From the cell containing the given text, extract its center point as [x, y] coordinate. 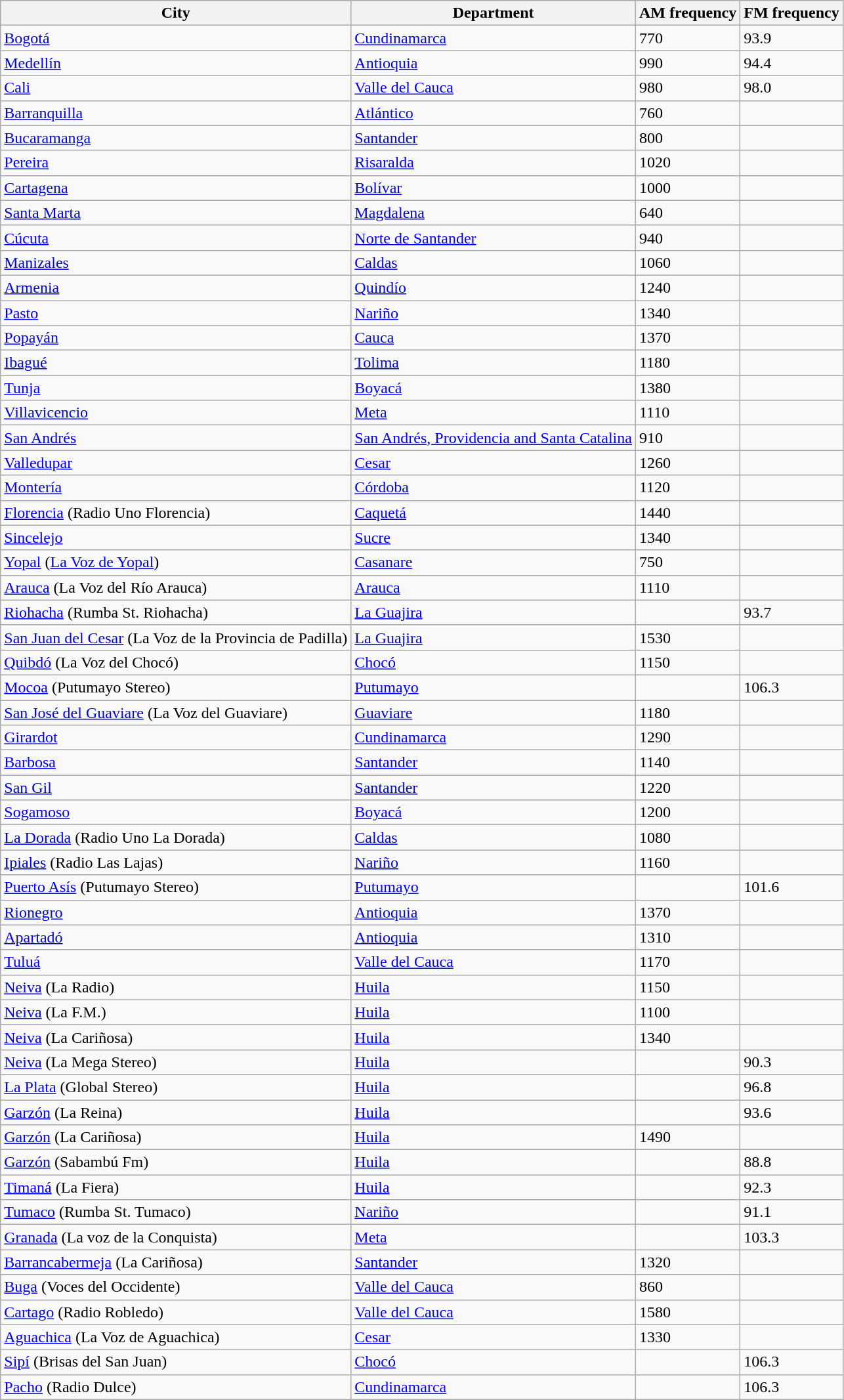
88.8 [791, 1162]
Valledupar [176, 463]
990 [688, 63]
1060 [688, 263]
Barbosa [176, 763]
1310 [688, 937]
770 [688, 38]
800 [688, 138]
Neiva (La Mega Stereo) [176, 1062]
Magdalena [494, 213]
Bucaramanga [176, 138]
Neiva (La Radio) [176, 987]
1100 [688, 1012]
Department [494, 13]
La Plata (Global Stereo) [176, 1087]
Pasto [176, 313]
1080 [688, 838]
Córdoba [494, 488]
Cúcuta [176, 238]
Popayán [176, 338]
Yopal (La Voz de Yopal) [176, 562]
1200 [688, 813]
1120 [688, 488]
Norte de Santander [494, 238]
1170 [688, 962]
Rionegro [176, 912]
Pacho (Radio Dulce) [176, 1387]
Cartagena [176, 188]
Sipí (Brisas del San Juan) [176, 1362]
Risaralda [494, 163]
Riohacha (Rumba St. Riohacha) [176, 612]
Barrancabermeja (La Cariñosa) [176, 1262]
Quibdó (La Voz del Chocó) [176, 662]
940 [688, 238]
92.3 [791, 1187]
1220 [688, 788]
1330 [688, 1337]
Manizales [176, 263]
Tolima [494, 363]
93.7 [791, 612]
1260 [688, 463]
Sincelejo [176, 538]
980 [688, 88]
910 [688, 438]
760 [688, 113]
Tuluá [176, 962]
Aguachica (La Voz de Aguachica) [176, 1337]
La Dorada (Radio Uno La Dorada) [176, 838]
Caquetá [494, 513]
Cartago (Radio Robledo) [176, 1312]
Bogotá [176, 38]
Apartadó [176, 937]
1440 [688, 513]
San Gil [176, 788]
103.3 [791, 1237]
San Juan del Cesar (La Voz de la Provincia de Padilla) [176, 637]
Neiva (La F.M.) [176, 1012]
Ipiales (Radio Las Lajas) [176, 862]
Tumaco (Rumba St. Tumaco) [176, 1212]
Buga (Voces del Occidente) [176, 1287]
94.4 [791, 63]
Girardot [176, 738]
City [176, 13]
1160 [688, 862]
750 [688, 562]
101.6 [791, 887]
Garzón (Sabambú Fm) [176, 1162]
1140 [688, 763]
Arauca [494, 587]
Ibagué [176, 363]
Timaná (La Fiera) [176, 1187]
Casanare [494, 562]
1240 [688, 287]
1290 [688, 738]
Garzón (La Cariñosa) [176, 1137]
Sogamoso [176, 813]
Atlántico [494, 113]
93.6 [791, 1113]
Villavicencio [176, 413]
FM frequency [791, 13]
91.1 [791, 1212]
90.3 [791, 1062]
1490 [688, 1137]
1020 [688, 163]
AM frequency [688, 13]
San José del Guaviare (La Voz del Guaviare) [176, 712]
860 [688, 1287]
Pereira [176, 163]
1530 [688, 637]
Garzón (La Reina) [176, 1113]
1320 [688, 1262]
98.0 [791, 88]
Tunja [176, 388]
Bolívar [494, 188]
640 [688, 213]
Barranquilla [176, 113]
Montería [176, 488]
San Andrés [176, 438]
Puerto Asís (Putumayo Stereo) [176, 887]
Arauca (La Voz del Río Arauca) [176, 587]
93.9 [791, 38]
1580 [688, 1312]
Granada (La voz de la Conquista) [176, 1237]
Florencia (Radio Uno Florencia) [176, 513]
Neiva (La Cariñosa) [176, 1037]
Guaviare [494, 712]
Sucre [494, 538]
Cali [176, 88]
Santa Marta [176, 213]
Mocoa (Putumayo Stereo) [176, 687]
San Andrés, Providencia and Santa Catalina [494, 438]
Medellín [176, 63]
96.8 [791, 1087]
Quindío [494, 287]
1380 [688, 388]
Cauca [494, 338]
1000 [688, 188]
Armenia [176, 287]
